Scan for the cell matching the given text and deliver its (X, Y) coordinate at center. 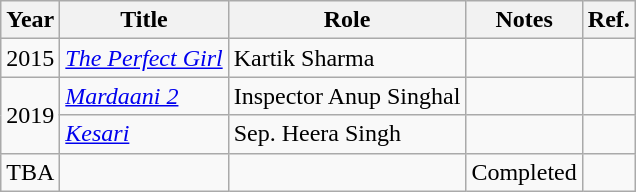
Inspector Anup Singhal (347, 96)
Completed (524, 172)
Kesari (144, 134)
Year (30, 20)
Role (347, 20)
Sep. Heera Singh (347, 134)
Title (144, 20)
Ref. (608, 20)
Mardaani 2 (144, 96)
Kartik Sharma (347, 58)
Notes (524, 20)
The Perfect Girl (144, 58)
TBA (30, 172)
2019 (30, 115)
2015 (30, 58)
